Extract the [X, Y] coordinate from the center of the cell holding the provided text.  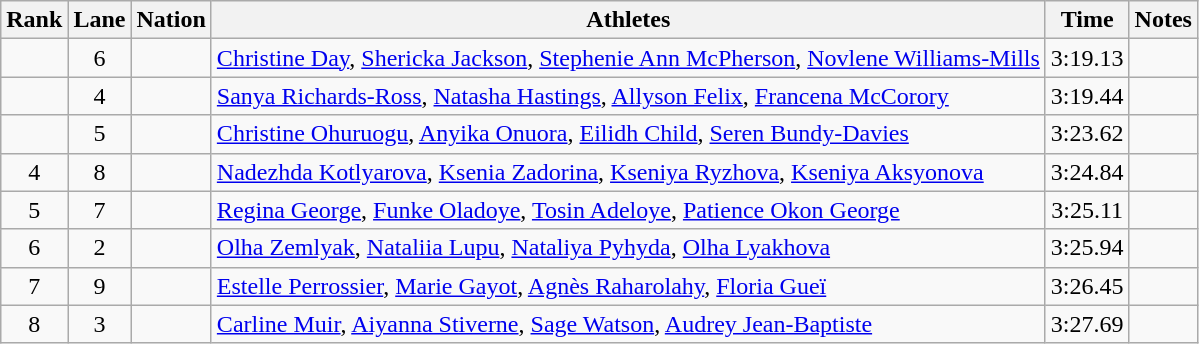
3 [100, 324]
3:27.69 [1087, 324]
Estelle Perrossier, Marie Gayot, Agnès Raharolahy, Floria Gueï [628, 286]
Carline Muir, Aiyanna Stiverne, Sage Watson, Audrey Jean-Baptiste [628, 324]
3:23.62 [1087, 134]
Regina George, Funke Oladoye, Tosin Adeloye, Patience Okon George [628, 210]
3:26.45 [1087, 286]
Nadezhda Kotlyarova, Ksenia Zadorina, Kseniya Ryzhova, Kseniya Aksyonova [628, 172]
9 [100, 286]
Time [1087, 20]
3:25.11 [1087, 210]
Nation [171, 20]
3:19.13 [1087, 58]
3:19.44 [1087, 96]
3:24.84 [1087, 172]
Christine Day, Shericka Jackson, Stephenie Ann McPherson, Novlene Williams-Mills [628, 58]
Olha Zemlyak, Nataliia Lupu, Nataliya Pyhyda, Olha Lyakhova [628, 248]
Athletes [628, 20]
Christine Ohuruogu, Anyika Onuora, Eilidh Child, Seren Bundy-Davies [628, 134]
Rank [34, 20]
Sanya Richards-Ross, Natasha Hastings, Allyson Felix, Francena McCorory [628, 96]
2 [100, 248]
3:25.94 [1087, 248]
Notes [1163, 20]
Lane [100, 20]
